Scan for the cell matching the given text and deliver its (x, y) coordinate at center. 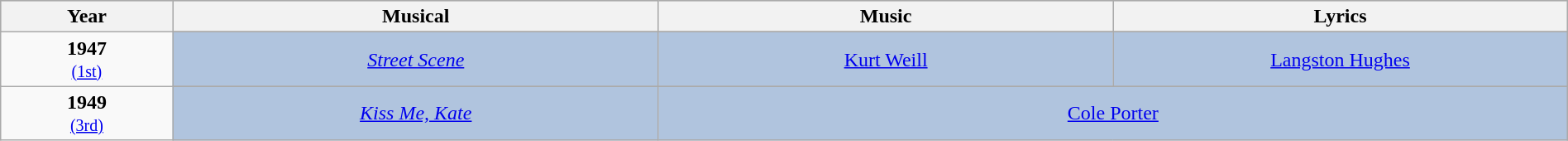
Cole Porter (1113, 113)
Kiss Me, Kate (415, 113)
Music (885, 17)
1949(3rd) (87, 113)
Lyrics (1340, 17)
Street Scene (415, 60)
Kurt Weill (885, 60)
1947(1st) (87, 60)
Year (87, 17)
Langston Hughes (1340, 60)
Musical (415, 17)
